Detect which cell encompasses the target text, then output its [X, Y] center coordinate. 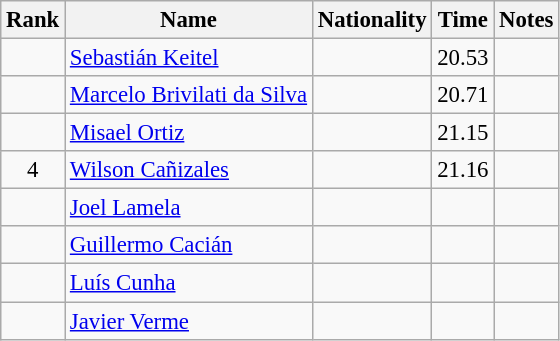
21.15 [463, 133]
Marcelo Brivilati da Silva [189, 95]
Notes [526, 20]
Joel Lamela [189, 208]
4 [33, 170]
Wilson Cañizales [189, 170]
Luís Cunha [189, 283]
Name [189, 20]
Guillermo Cacián [189, 245]
21.16 [463, 170]
Javier Verme [189, 321]
Misael Ortiz [189, 133]
Sebastián Keitel [189, 58]
Rank [33, 20]
Time [463, 20]
20.53 [463, 58]
20.71 [463, 95]
Nationality [372, 20]
